Scan for the cell matching the given text and deliver its (X, Y) coordinate at center. 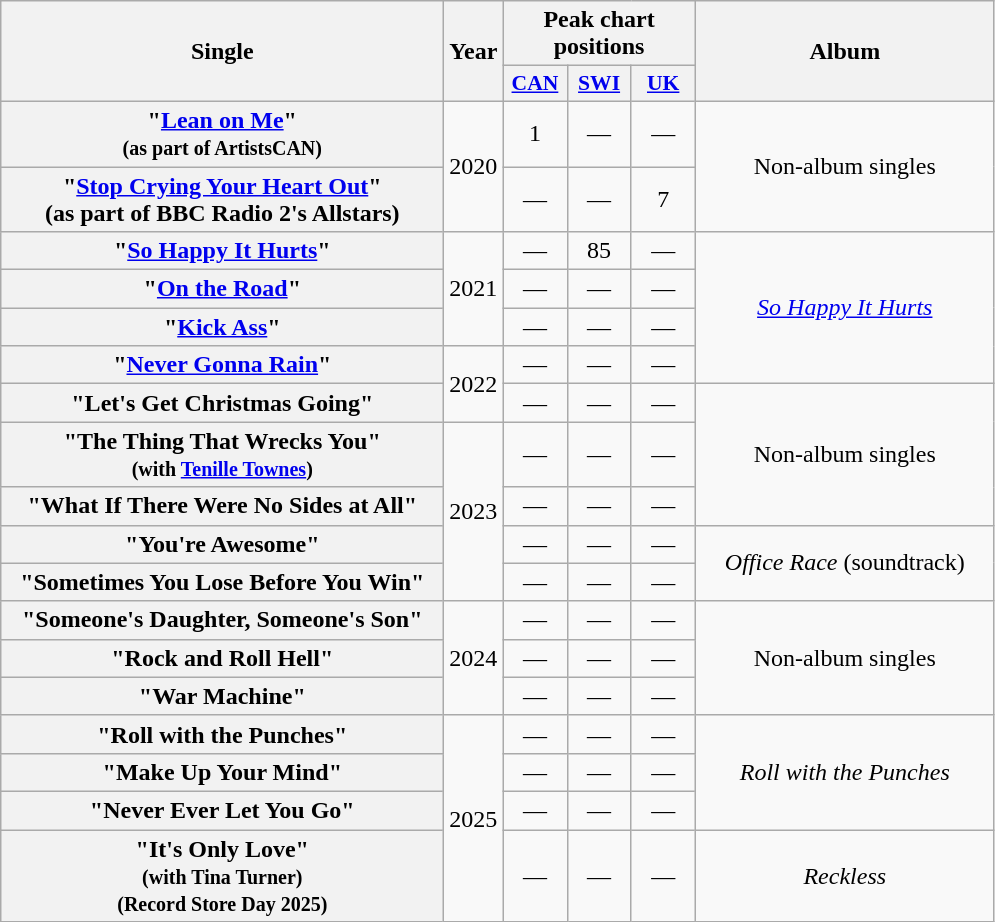
2024 (474, 658)
SWI (599, 84)
"Never Gonna Rain" (222, 365)
"War Machine" (222, 696)
"Never Ever Let You Go" (222, 810)
CAN (535, 84)
"Let's Get Christmas Going" (222, 403)
Roll with the Punches (844, 772)
"Someone's Daughter, Someone's Son" (222, 620)
"Make Up Your Mind" (222, 772)
So Happy It Hurts (844, 308)
2022 (474, 384)
1 (535, 134)
2025 (474, 818)
7 (663, 198)
"Roll with the Punches" (222, 734)
"It's Only Love"(with Tina Turner)(Record Store Day 2025) (222, 876)
Single (222, 52)
2021 (474, 289)
Peak chart positions (599, 34)
"Kick Ass" (222, 327)
Office Race (soundtrack) (844, 563)
Year (474, 52)
"What If There Were No Sides at All" (222, 506)
"The Thing That Wrecks You"(with Tenille Townes) (222, 454)
85 (599, 251)
UK (663, 84)
"Lean on Me"(as part of ArtistsCAN) (222, 134)
"So Happy It Hurts" (222, 251)
"Sometimes You Lose Before You Win" (222, 582)
2020 (474, 166)
"Stop Crying Your Heart Out"(as part of BBC Radio 2's Allstars) (222, 198)
"On the Road" (222, 289)
"You're Awesome" (222, 544)
2023 (474, 512)
"Rock and Roll Hell" (222, 658)
Reckless (844, 876)
Album (844, 52)
